Identify which cell holds the provided text, then report its [x, y] central coordinate. 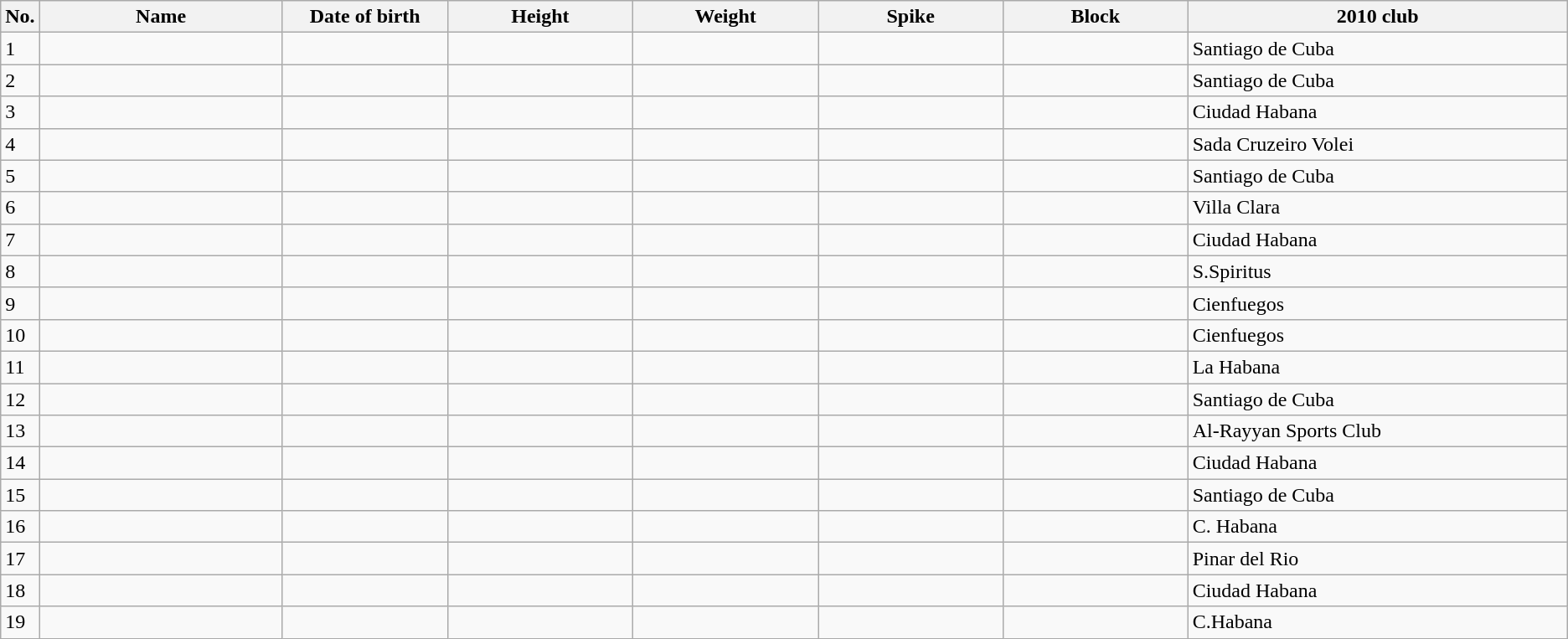
19 [20, 622]
16 [20, 527]
La Habana [1377, 367]
13 [20, 431]
7 [20, 240]
No. [20, 17]
2 [20, 80]
Weight [725, 17]
12 [20, 399]
5 [20, 176]
4 [20, 144]
Al-Rayyan Sports Club [1377, 431]
17 [20, 559]
1 [20, 49]
11 [20, 367]
10 [20, 335]
S.Spiritus [1377, 271]
9 [20, 303]
Date of birth [365, 17]
C. Habana [1377, 527]
C.Habana [1377, 622]
3 [20, 112]
8 [20, 271]
6 [20, 208]
2010 club [1377, 17]
Pinar del Rio [1377, 559]
Villa Clara [1377, 208]
Block [1096, 17]
14 [20, 463]
Name [161, 17]
15 [20, 495]
Height [539, 17]
Spike [911, 17]
18 [20, 590]
Sada Cruzeiro Volei [1377, 144]
